Search for the cell housing the specified text and yield its [X, Y] center coordinate. 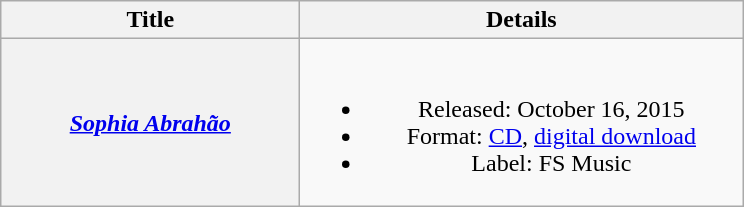
Title [150, 20]
Released: October 16, 2015Format: CD, digital downloadLabel: FS Music [522, 122]
Details [522, 20]
Sophia Abrahão [150, 122]
